Locate the cell with the specified text and output its [X, Y] center coordinate. 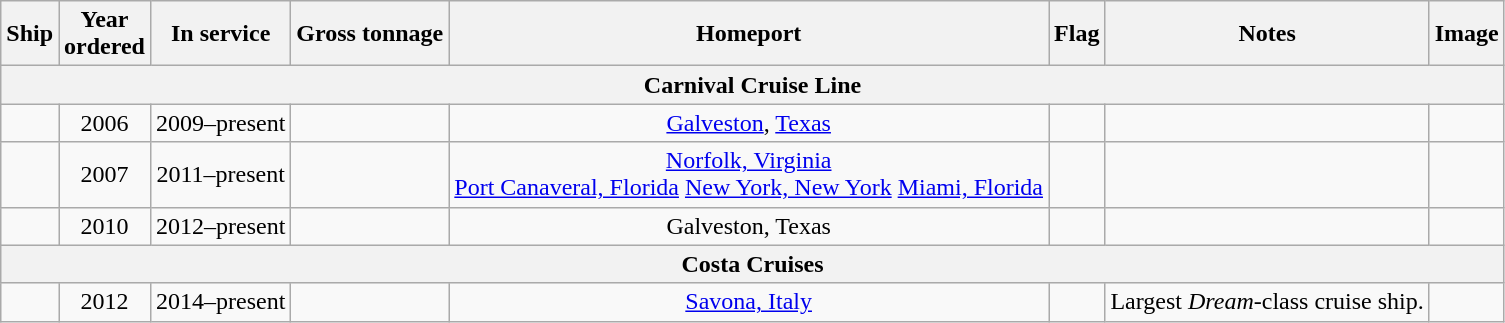
2007 [105, 174]
Notes [1267, 34]
Costa Cruises [753, 264]
Flag [1077, 34]
Image [1466, 34]
Norfolk, VirginiaPort Canaveral, Florida New York, New York Miami, Florida [749, 174]
Largest Dream-class cruise ship. [1267, 302]
Yearordered [105, 34]
2011–present [220, 174]
2012–present [220, 226]
2010 [105, 226]
2009–present [220, 123]
Carnival Cruise Line [753, 85]
2014–present [220, 302]
Savona, Italy [749, 302]
Ship [30, 34]
In service [220, 34]
2012 [105, 302]
Homeport [749, 34]
2006 [105, 123]
Gross tonnage [370, 34]
